Capture the cell that displays the provided text and extract its (x, y) central coordinate. 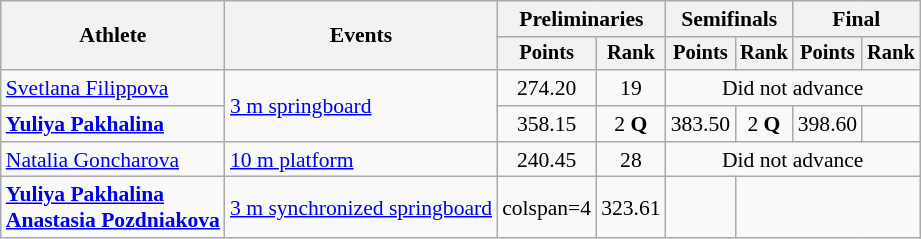
240.45 (546, 160)
28 (630, 160)
274.20 (546, 88)
Final (856, 19)
19 (630, 88)
358.15 (546, 124)
3 m synchronized springboard (361, 208)
3 m springboard (361, 106)
colspan=4 (546, 208)
Events (361, 36)
Preliminaries (582, 19)
Yuliya Pakhalina (113, 124)
10 m platform (361, 160)
398.60 (828, 124)
Natalia Goncharova (113, 160)
Svetlana Filippova (113, 88)
Semifinals (730, 19)
Athlete (113, 36)
383.50 (700, 124)
323.61 (630, 208)
Yuliya Pakhalina Anastasia Pozdniakova (113, 208)
